Identify which cell holds the provided text, then report its [x, y] central coordinate. 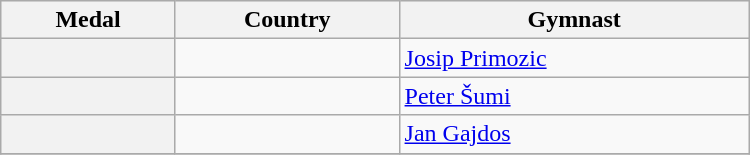
Jan Gajdos [574, 134]
Country [287, 20]
Medal [88, 20]
Gymnast [574, 20]
Peter Šumi [574, 96]
Josip Primozic [574, 58]
